Identify which cell holds the provided text, then report its (x, y) central coordinate. 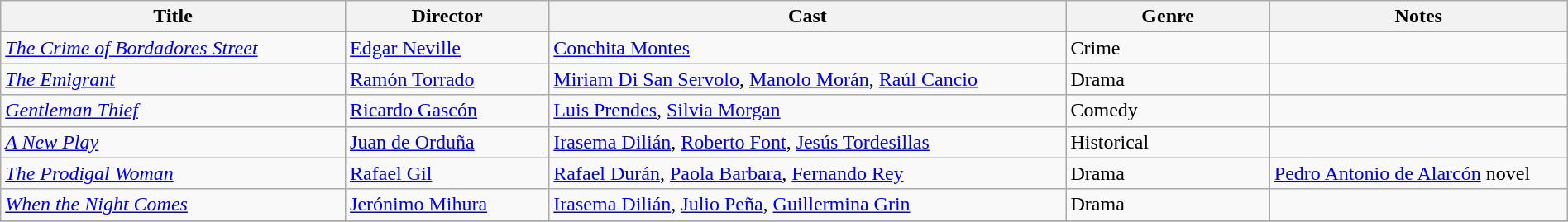
Genre (1168, 17)
Crime (1168, 48)
Rafael Durán, Paola Barbara, Fernando Rey (807, 173)
When the Night Comes (174, 205)
Irasema Dilián, Julio Peña, Guillermina Grin (807, 205)
Miriam Di San Servolo, Manolo Morán, Raúl Cancio (807, 79)
Juan de Orduña (447, 142)
Title (174, 17)
Rafael Gil (447, 173)
Conchita Montes (807, 48)
The Prodigal Woman (174, 173)
Ramón Torrado (447, 79)
Notes (1418, 17)
Comedy (1168, 111)
Ricardo Gascón (447, 111)
Historical (1168, 142)
The Crime of Bordadores Street (174, 48)
Pedro Antonio de Alarcón novel (1418, 173)
A New Play (174, 142)
Cast (807, 17)
Luis Prendes, Silvia Morgan (807, 111)
Edgar Neville (447, 48)
Director (447, 17)
Gentleman Thief (174, 111)
Irasema Dilián, Roberto Font, Jesús Tordesillas (807, 142)
The Emigrant (174, 79)
Jerónimo Mihura (447, 205)
